Search for the cell housing the specified text and yield its [x, y] center coordinate. 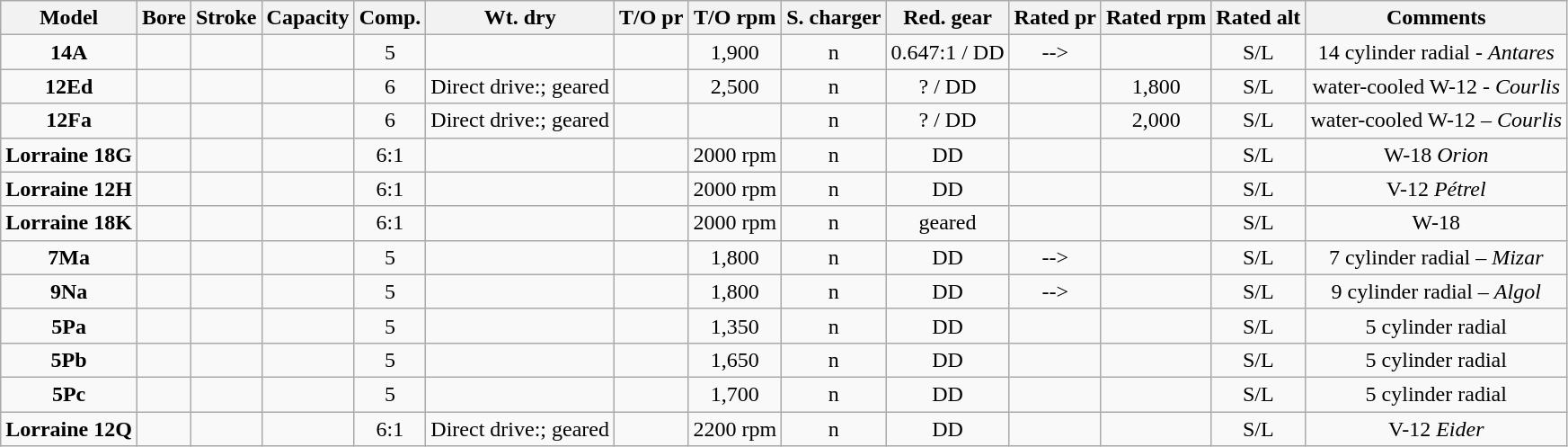
5Pc [69, 394]
Lorraine 18G [69, 155]
Stroke [226, 18]
14 cylinder radial - Antares [1436, 52]
Comments [1436, 18]
T/O rpm [735, 18]
5Pa [69, 326]
S. charger [834, 18]
Model [69, 18]
0.647:1 / DD [947, 52]
9 cylinder radial – Algol [1436, 291]
Bore [164, 18]
1,900 [735, 52]
W-18 Orion [1436, 155]
2,000 [1156, 121]
1,700 [735, 394]
Rated pr [1055, 18]
9Na [69, 291]
Comp. [390, 18]
12Fa [69, 121]
T/O pr [651, 18]
12Ed [69, 86]
1,650 [735, 360]
1,350 [735, 326]
Lorraine 12H [69, 189]
2200 rpm [735, 429]
geared [947, 223]
5Pb [69, 360]
V-12 Eider [1436, 429]
Lorraine 12Q [69, 429]
water-cooled W-12 - Courlis [1436, 86]
Capacity [307, 18]
Wt. dry [520, 18]
Rated alt [1258, 18]
7 cylinder radial – Mizar [1436, 257]
water-cooled W-12 – Courlis [1436, 121]
Lorraine 18K [69, 223]
Red. gear [947, 18]
2,500 [735, 86]
V-12 Pétrel [1436, 189]
W-18 [1436, 223]
Rated rpm [1156, 18]
7Ma [69, 257]
14A [69, 52]
